Scan for the cell matching the given text and deliver its (X, Y) coordinate at center. 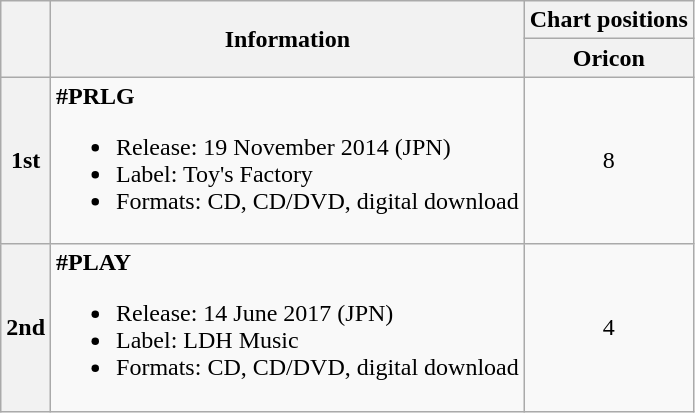
1st (26, 160)
#PLAYRelease: 14 June 2017 (JPN)Label: LDH MusicFormats: CD, CD/DVD, digital download (288, 328)
2nd (26, 328)
4 (608, 328)
Oricon (608, 58)
8 (608, 160)
Chart positions (608, 20)
Information (288, 39)
#PRLGRelease: 19 November 2014 (JPN)Label: Toy's FactoryFormats: CD, CD/DVD, digital download (288, 160)
